Pinpoint the cell where the given text exists, returning its [X, Y] midpoint coordinate. 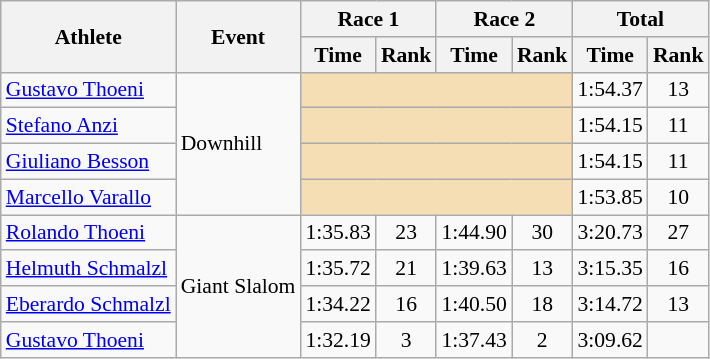
Stefano Anzi [88, 126]
1:35.83 [338, 233]
23 [406, 233]
Race 2 [504, 19]
3:20.73 [610, 233]
Giuliano Besson [88, 162]
3:14.72 [610, 304]
1:54.37 [610, 90]
Eberardo Schmalzl [88, 304]
1:35.72 [338, 269]
1:32.19 [338, 340]
18 [542, 304]
1:34.22 [338, 304]
27 [678, 233]
3 [406, 340]
1:37.43 [474, 340]
Marcello Varallo [88, 197]
Race 1 [368, 19]
1:40.50 [474, 304]
Athlete [88, 36]
Helmuth Schmalzl [88, 269]
Event [238, 36]
10 [678, 197]
Rolando Thoeni [88, 233]
30 [542, 233]
3:15.35 [610, 269]
21 [406, 269]
Downhill [238, 143]
Giant Slalom [238, 286]
1:39.63 [474, 269]
1:53.85 [610, 197]
1:44.90 [474, 233]
3:09.62 [610, 340]
Total [640, 19]
2 [542, 340]
